Extract the [X, Y] coordinate from the center of the cell holding the provided text.  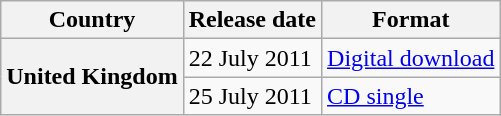
CD single [411, 96]
Release date [252, 20]
Digital download [411, 58]
Format [411, 20]
25 July 2011 [252, 96]
22 July 2011 [252, 58]
United Kingdom [92, 77]
Country [92, 20]
